Return the (X, Y) coordinate for the center point of the cell that contains the specified text.  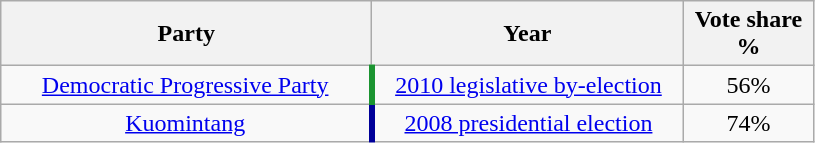
2010 legislative by-election (528, 85)
74% (748, 123)
56% (748, 85)
2008 presidential election (528, 123)
Kuomintang (186, 123)
Party (186, 34)
Democratic Progressive Party (186, 85)
Vote share % (748, 34)
Year (528, 34)
